Extract the (x, y) coordinate from the center of the cell holding the provided text.  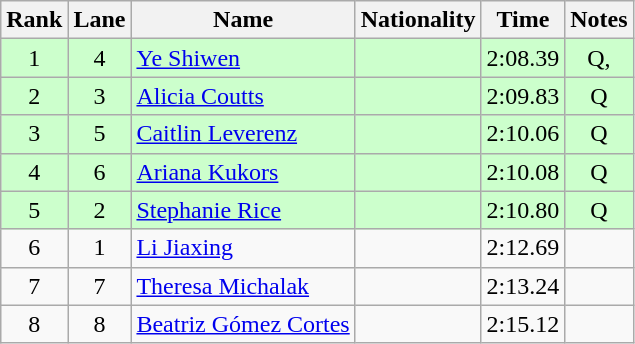
Li Jiaxing (243, 248)
2:10.80 (523, 210)
Stephanie Rice (243, 210)
2:15.12 (523, 324)
Theresa Michalak (243, 286)
Ariana Kukors (243, 172)
Notes (599, 20)
Name (243, 20)
2:10.08 (523, 172)
2:09.83 (523, 96)
2:12.69 (523, 248)
2:10.06 (523, 134)
Time (523, 20)
Q, (599, 58)
Beatriz Gómez Cortes (243, 324)
2:13.24 (523, 286)
Ye Shiwen (243, 58)
Lane (100, 20)
Caitlin Leverenz (243, 134)
2:08.39 (523, 58)
Nationality (418, 20)
Rank (34, 20)
Alicia Coutts (243, 96)
